Scan for the cell matching the given text and deliver its (X, Y) coordinate at center. 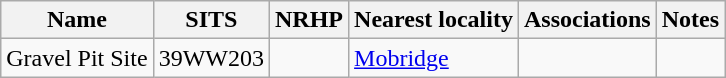
39WW203 (211, 58)
Mobridge (434, 58)
Associations (587, 20)
Gravel Pit Site (77, 58)
Notes (690, 20)
SITS (211, 20)
Nearest locality (434, 20)
Name (77, 20)
NRHP (310, 20)
